For the text-containing cell, return its midpoint in (X, Y) coordinate format. 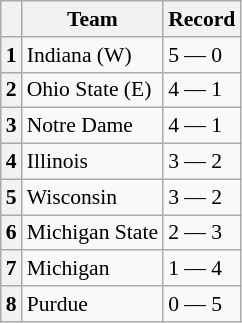
2 — 3 (202, 233)
Record (202, 19)
Indiana (W) (92, 55)
5 (12, 197)
Ohio State (E) (92, 90)
8 (12, 304)
2 (12, 90)
1 (12, 55)
6 (12, 233)
Illinois (92, 162)
Michigan (92, 269)
Wisconsin (92, 197)
4 (12, 162)
Michigan State (92, 233)
Team (92, 19)
1 — 4 (202, 269)
3 (12, 126)
Purdue (92, 304)
5 — 0 (202, 55)
0 — 5 (202, 304)
Notre Dame (92, 126)
7 (12, 269)
